Scan for the cell matching the given text and deliver its (x, y) coordinate at center. 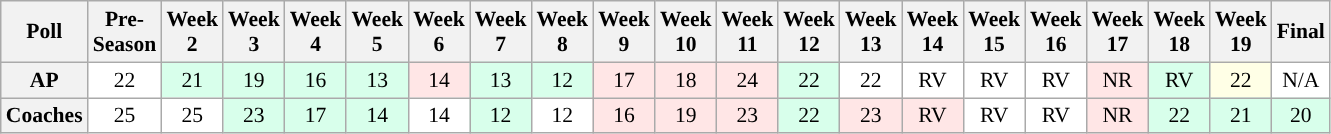
18 (686, 80)
Week6 (439, 32)
AP (44, 80)
Week16 (1056, 32)
24 (748, 80)
Week4 (316, 32)
Week10 (686, 32)
Week8 (562, 32)
Week9 (624, 32)
Week7 (501, 32)
Pre-Season (125, 32)
Coaches (44, 116)
Week17 (1118, 32)
Week2 (192, 32)
Week12 (809, 32)
Week14 (933, 32)
Week18 (1179, 32)
Week3 (254, 32)
Week19 (1241, 32)
20 (1301, 116)
N/A (1301, 80)
Week13 (871, 32)
Week5 (377, 32)
Week15 (994, 32)
Final (1301, 32)
Poll (44, 32)
Week11 (748, 32)
